Pinpoint the cell where the given text exists, returning its (x, y) midpoint coordinate. 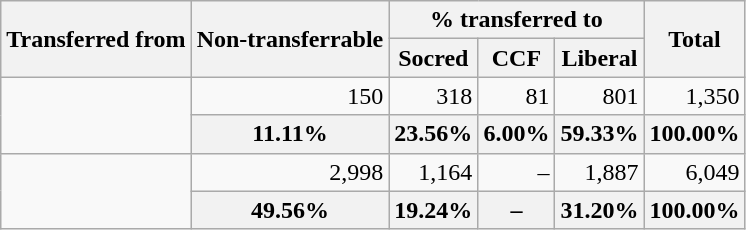
Total (694, 39)
Non-transferrable (290, 39)
1,350 (694, 96)
150 (290, 96)
1,164 (434, 172)
2,998 (290, 172)
Liberal (600, 58)
19.24% (434, 210)
81 (516, 96)
801 (600, 96)
31.20% (600, 210)
Transferred from (96, 39)
49.56% (290, 210)
23.56% (434, 134)
11.11% (290, 134)
Socred (434, 58)
6,049 (694, 172)
59.33% (600, 134)
318 (434, 96)
6.00% (516, 134)
% transferred to (516, 20)
CCF (516, 58)
1,887 (600, 172)
